Capture the cell that displays the provided text and extract its (x, y) central coordinate. 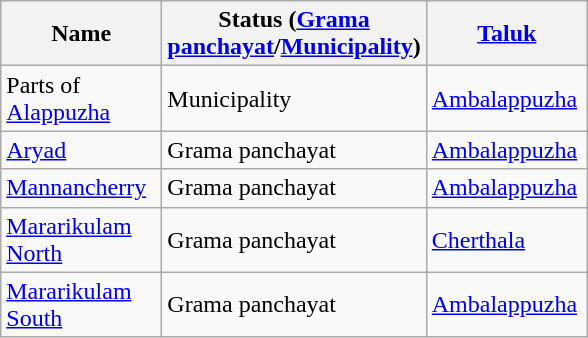
Parts ofAlappuzha (82, 98)
Name (82, 34)
Mararikulam North (82, 240)
Cherthala (506, 240)
Mannancherry (82, 188)
Status (Grama panchayat/Municipality) (294, 34)
Mararikulam South (82, 304)
Municipality (294, 98)
Taluk (506, 34)
Aryad (82, 150)
